Return (x, y) of the center of cell containing provided text 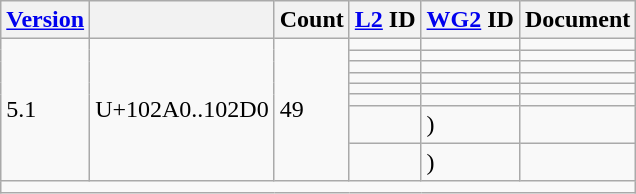
49 (312, 110)
U+102A0..102D0 (182, 110)
WG2 ID (470, 20)
5.1 (46, 110)
L2 ID (385, 20)
Version (46, 20)
Count (312, 20)
Document (577, 20)
